Output the [X, Y] coordinate of the center of the cell containing the given text.  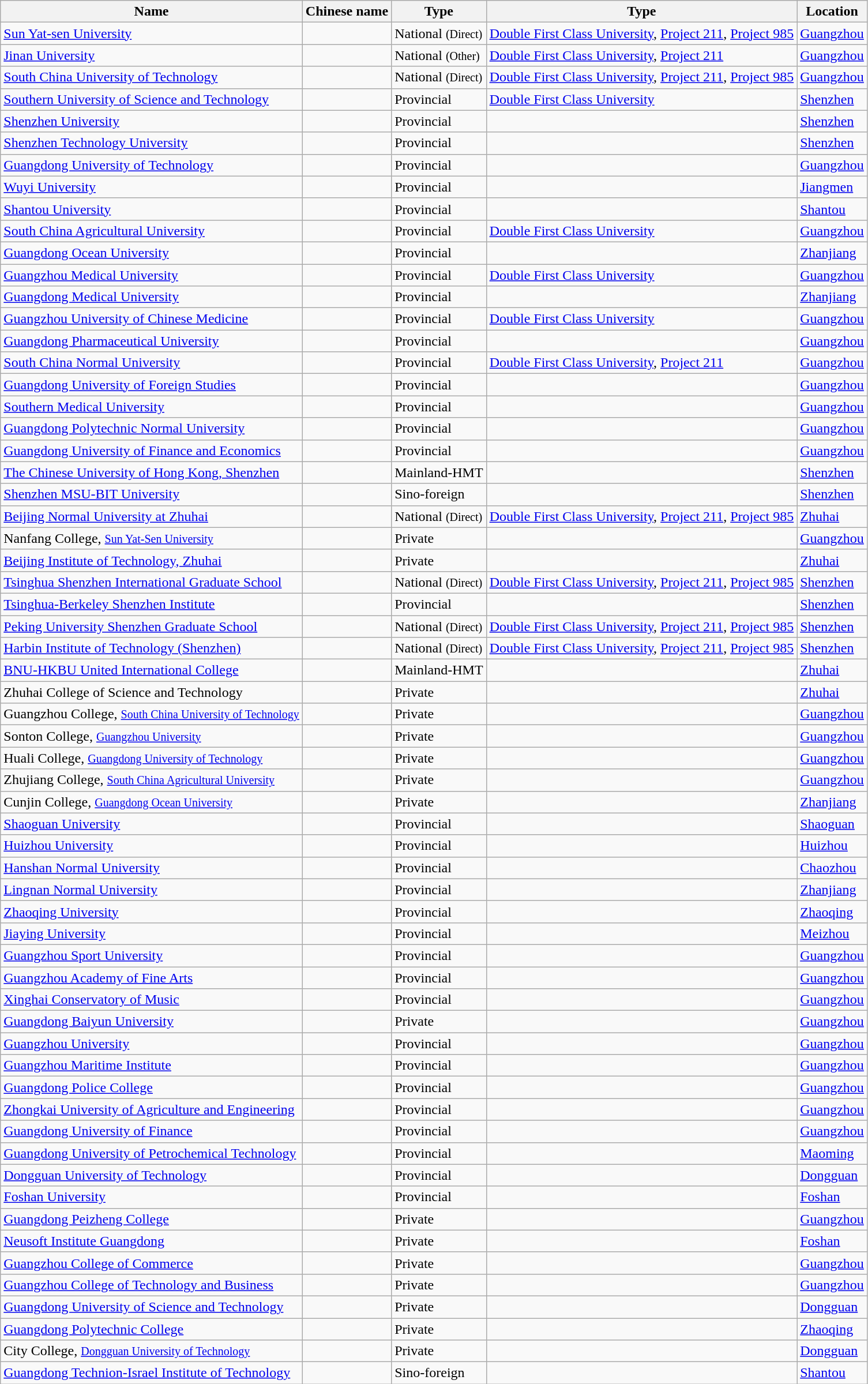
Shaoguan [832, 824]
Jinan University [152, 55]
Harbin Institute of Technology (Shenzhen) [152, 648]
Name [152, 12]
Guangdong University of Finance [152, 1131]
Foshan University [152, 1197]
Shenzhen MSU-BIT University [152, 494]
BNU-HKBU United International College [152, 670]
Guangdong University of Petrochemical Technology [152, 1153]
Neusoft Institute Guangdong [152, 1241]
Guangzhou Academy of Fine Arts [152, 978]
Guangdong Polytechnic College [152, 1329]
Shenzhen Technology University [152, 143]
Beijing Institute of Technology, Zhuhai [152, 560]
Huizhou [832, 846]
Location [832, 12]
South China University of Technology [152, 77]
Shenzhen University [152, 121]
Guangdong Baiyun University [152, 1022]
Tsinghua Shenzhen International Graduate School [152, 582]
Xinghai Conservatory of Music [152, 1000]
Shantou University [152, 209]
Guangdong Medical University [152, 297]
Shaoguan University [152, 824]
Peking University Shenzhen Graduate School [152, 626]
Zhuhai College of Science and Technology [152, 692]
Guangdong University of Science and Technology [152, 1307]
Lingnan Normal University [152, 890]
Guangzhou University of Chinese Medicine [152, 319]
Nanfang College, Sun Yat-Sen University [152, 538]
Chaozhou [832, 868]
Sonton College, Guangzhou University [152, 736]
City College, Dongguan University of Technology [152, 1351]
Sun Yat-sen University [152, 33]
Maoming [832, 1153]
Guangzhou Medical University [152, 275]
Southern University of Science and Technology [152, 99]
South China Normal University [152, 363]
Tsinghua-Berkeley Shenzhen Institute [152, 604]
Guangdong Peizheng College [152, 1219]
Guangzhou College of Commerce [152, 1263]
Guangdong University of Finance and Economics [152, 451]
South China Agricultural University [152, 231]
Guangzhou College of Technology and Business [152, 1285]
Hanshan Normal University [152, 868]
Beijing Normal University at Zhuhai [152, 516]
Zhongkai University of Agriculture and Engineering [152, 1109]
Meizhou [832, 933]
Guangdong University of Technology [152, 165]
Guangdong Polytechnic Normal University [152, 429]
Jiangmen [832, 187]
Cunjin College, Guangdong Ocean University [152, 802]
Huizhou University [152, 846]
Guangdong University of Foreign Studies [152, 385]
Guangdong Pharmaceutical University [152, 341]
Wuyi University [152, 187]
Zhujiang College, South China Agricultural University [152, 780]
The Chinese University of Hong Kong, Shenzhen [152, 472]
Dongguan University of Technology [152, 1175]
Southern Medical University [152, 407]
Guangzhou University [152, 1044]
Zhaoqing University [152, 912]
Guangzhou Maritime Institute [152, 1066]
Guangdong Ocean University [152, 253]
Guangdong Technion-Israel Institute of Technology [152, 1373]
Jiaying University [152, 933]
Chinese name [347, 12]
Guangdong Police College [152, 1087]
Guangzhou Sport University [152, 955]
Huali College, Guangdong University of Technology [152, 758]
Guangzhou College, South China University of Technology [152, 714]
National (Other) [439, 55]
